Locate the cell with the specified text and output its [x, y] center coordinate. 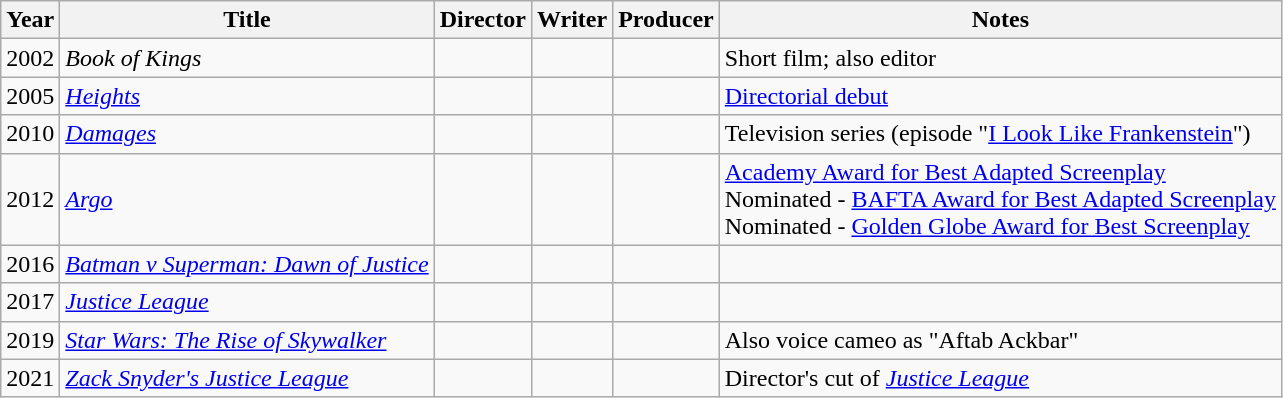
Short film; also editor [1000, 58]
2010 [30, 134]
Director [482, 20]
Notes [1000, 20]
Producer [666, 20]
Heights [247, 96]
Zack Snyder's Justice League [247, 378]
2005 [30, 96]
Book of Kings [247, 58]
Title [247, 20]
2019 [30, 340]
2002 [30, 58]
Argo [247, 199]
Television series (episode "I Look Like Frankenstein") [1000, 134]
2017 [30, 302]
Directorial debut [1000, 96]
Star Wars: The Rise of Skywalker [247, 340]
Justice League [247, 302]
Year [30, 20]
Academy Award for Best Adapted ScreenplayNominated - BAFTA Award for Best Adapted ScreenplayNominated - Golden Globe Award for Best Screenplay [1000, 199]
Writer [572, 20]
Director's cut of Justice League [1000, 378]
2012 [30, 199]
2021 [30, 378]
Damages [247, 134]
Also voice cameo as "Aftab Ackbar" [1000, 340]
2016 [30, 264]
Batman v Superman: Dawn of Justice [247, 264]
